Output the (X, Y) coordinate of the center of the cell containing the given text.  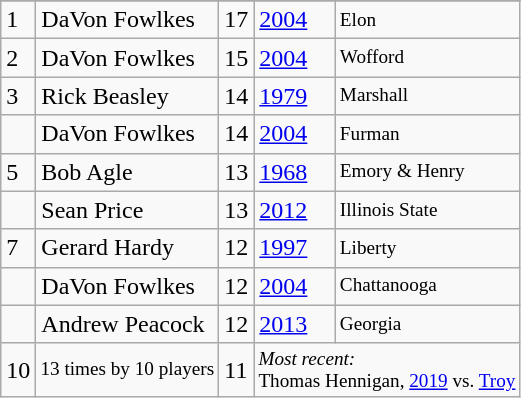
Gerard Hardy (128, 248)
7 (18, 248)
2 (18, 58)
Marshall (428, 96)
11 (236, 370)
5 (18, 172)
2013 (294, 324)
3 (18, 96)
Chattanooga (428, 286)
Rick Beasley (128, 96)
2012 (294, 210)
Andrew Peacock (128, 324)
15 (236, 58)
Liberty (428, 248)
1968 (294, 172)
1979 (294, 96)
17 (236, 20)
1997 (294, 248)
Elon (428, 20)
10 (18, 370)
Sean Price (128, 210)
1 (18, 20)
Bob Agle (128, 172)
13 times by 10 players (128, 370)
Illinois State (428, 210)
Georgia (428, 324)
Wofford (428, 58)
Emory & Henry (428, 172)
Most recent:Thomas Hennigan, 2019 vs. Troy (387, 370)
Furman (428, 134)
